Detect which cell encompasses the target text, then output its (x, y) center coordinate. 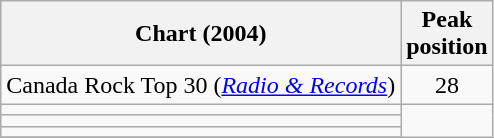
Chart (2004) (201, 34)
Peakposition (447, 34)
28 (447, 85)
Canada Rock Top 30 (Radio & Records) (201, 85)
